From the cell containing the given text, extract its center point as [X, Y] coordinate. 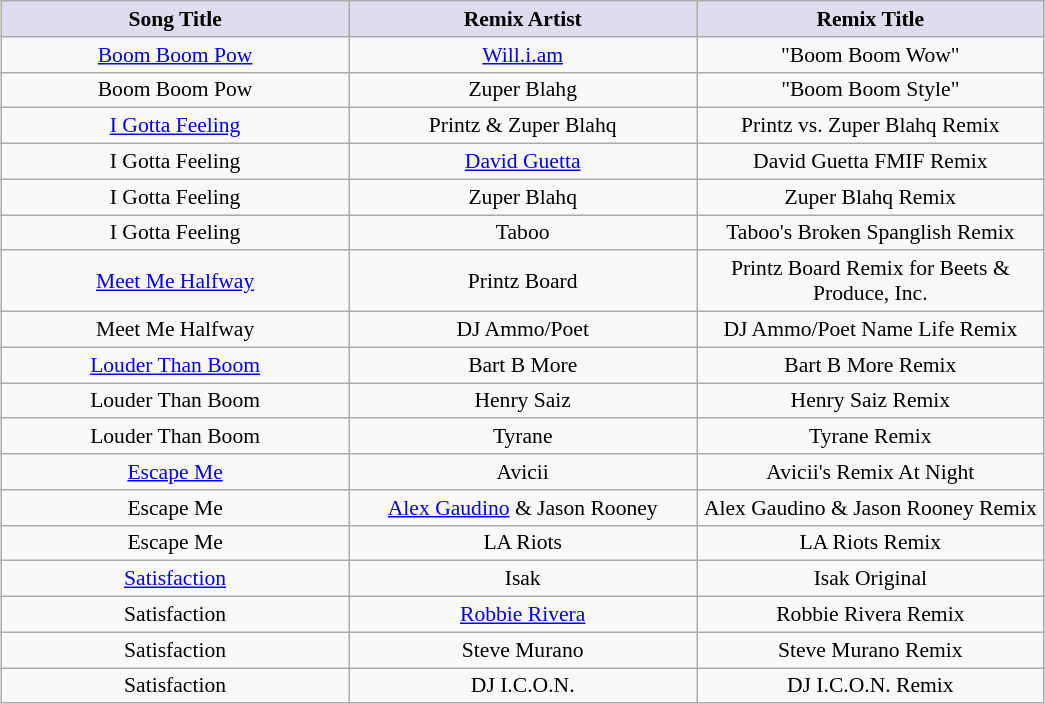
Song Title [175, 19]
Robbie Rivera [523, 614]
Isak [523, 579]
Remix Title [870, 19]
Taboo's Broken Spanglish Remix [870, 232]
Remix Artist [523, 19]
Henry Saiz Remix [870, 400]
LA Riots Remix [870, 543]
Bart B More [523, 365]
"Boom Boom Style" [870, 90]
Alex Gaudino & Jason Rooney Remix [870, 507]
Printz & Zuper Blahq [523, 126]
Henry Saiz [523, 400]
DJ I.C.O.N. Remix [870, 686]
Zuper Blahg [523, 90]
Isak Original [870, 579]
LA Riots [523, 543]
Will.i.am [523, 54]
Printz Board [523, 280]
Steve Murano [523, 650]
Steve Murano Remix [870, 650]
Zuper Blahq [523, 197]
Tyrane [523, 436]
DJ Ammo/Poet [523, 329]
Printz Board Remix for Beets & Produce, Inc. [870, 280]
Printz vs. Zuper Blahq Remix [870, 126]
Taboo [523, 232]
Avicii [523, 472]
Bart B More Remix [870, 365]
David Guetta FMIF Remix [870, 161]
DJ Ammo/Poet Name Life Remix [870, 329]
DJ I.C.O.N. [523, 686]
Avicii's Remix At Night [870, 472]
Zuper Blahq Remix [870, 197]
"Boom Boom Wow" [870, 54]
Robbie Rivera Remix [870, 614]
Tyrane Remix [870, 436]
Alex Gaudino & Jason Rooney [523, 507]
David Guetta [523, 161]
